From the cell containing the given text, extract its center point as [x, y] coordinate. 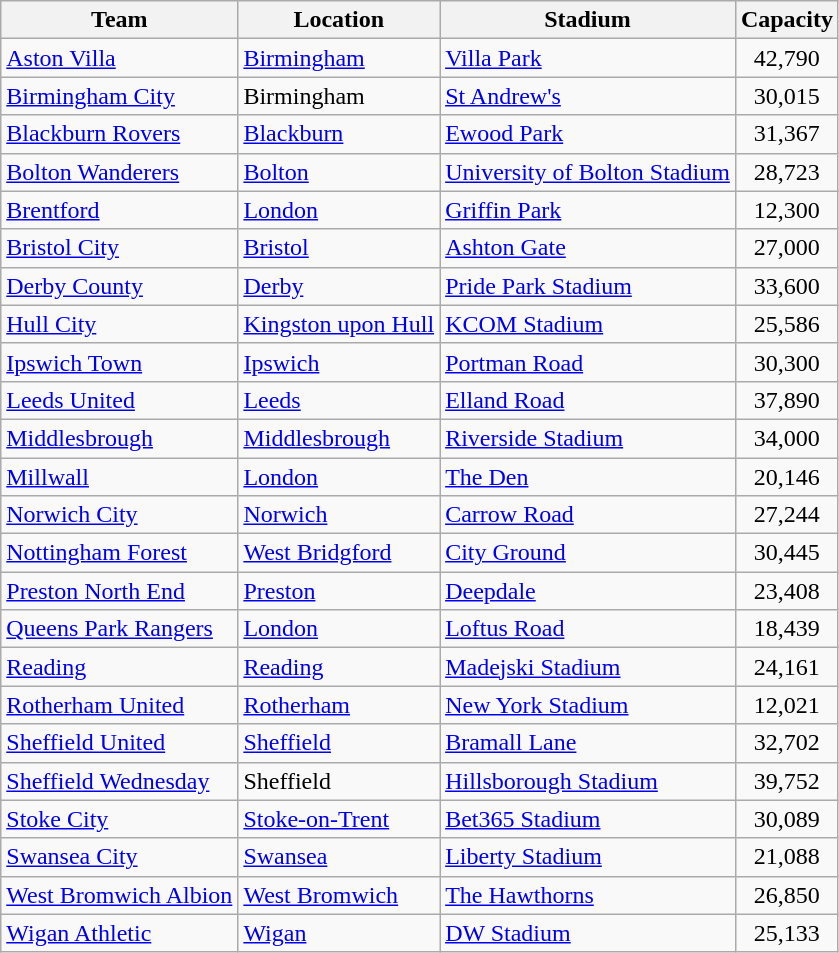
Stoke City [120, 819]
42,790 [786, 58]
Blackburn [339, 134]
Liberty Stadium [588, 857]
West Bridgford [339, 553]
Rotherham [339, 705]
University of Bolton Stadium [588, 172]
25,586 [786, 324]
St Andrew's [588, 96]
34,000 [786, 438]
Swansea [339, 857]
Pride Park Stadium [588, 286]
Bristol [339, 248]
Ipswich Town [120, 362]
Queens Park Rangers [120, 629]
Riverside Stadium [588, 438]
Norwich City [120, 515]
Rotherham United [120, 705]
Sheffield United [120, 743]
32,702 [786, 743]
Derby County [120, 286]
Carrow Road [588, 515]
West Bromwich [339, 895]
Leeds United [120, 400]
Wigan [339, 933]
25,133 [786, 933]
Team [120, 20]
28,723 [786, 172]
Villa Park [588, 58]
30,089 [786, 819]
24,161 [786, 667]
Deepdale [588, 591]
12,021 [786, 705]
Stoke-on-Trent [339, 819]
Bolton Wanderers [120, 172]
New York Stadium [588, 705]
Norwich [339, 515]
21,088 [786, 857]
Ipswich [339, 362]
Leeds [339, 400]
27,000 [786, 248]
30,300 [786, 362]
33,600 [786, 286]
City Ground [588, 553]
Aston Villa [120, 58]
30,015 [786, 96]
Hillsborough Stadium [588, 781]
Preston [339, 591]
20,146 [786, 477]
The Den [588, 477]
39,752 [786, 781]
Brentford [120, 210]
Preston North End [120, 591]
Blackburn Rovers [120, 134]
Wigan Athletic [120, 933]
DW Stadium [588, 933]
The Hawthorns [588, 895]
Birmingham City [120, 96]
Derby [339, 286]
Nottingham Forest [120, 553]
Bristol City [120, 248]
Location [339, 20]
Stadium [588, 20]
Madejski Stadium [588, 667]
37,890 [786, 400]
Loftus Road [588, 629]
12,300 [786, 210]
26,850 [786, 895]
Swansea City [120, 857]
Hull City [120, 324]
Griffin Park [588, 210]
Elland Road [588, 400]
18,439 [786, 629]
27,244 [786, 515]
Millwall [120, 477]
Capacity [786, 20]
Kingston upon Hull [339, 324]
Bramall Lane [588, 743]
23,408 [786, 591]
Sheffield Wednesday [120, 781]
Portman Road [588, 362]
West Bromwich Albion [120, 895]
30,445 [786, 553]
Bolton [339, 172]
Ashton Gate [588, 248]
Bet365 Stadium [588, 819]
KCOM Stadium [588, 324]
Ewood Park [588, 134]
31,367 [786, 134]
